Return the (X, Y) coordinate for the center point of the cell that contains the specified text.  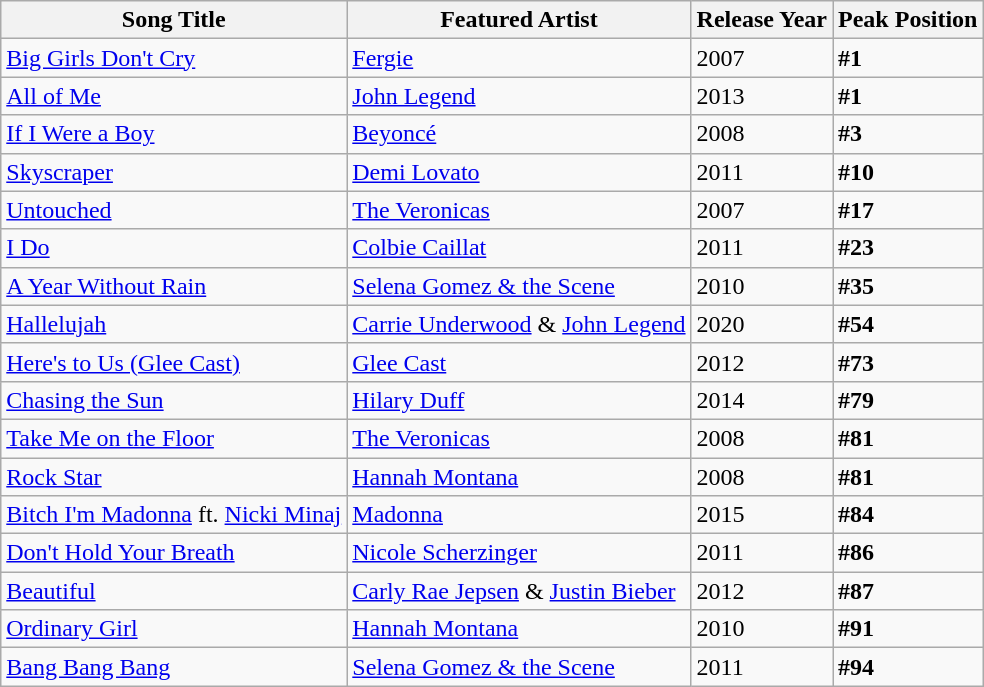
2015 (762, 515)
#87 (908, 591)
Hilary Duff (519, 400)
Big Girls Don't Cry (174, 58)
Glee Cast (519, 362)
#3 (908, 134)
All of Me (174, 96)
#86 (908, 553)
Ordinary Girl (174, 629)
Untouched (174, 210)
Nicole Scherzinger (519, 553)
Song Title (174, 20)
Here's to Us (Glee Cast) (174, 362)
#35 (908, 286)
Chasing the Sun (174, 400)
Carly Rae Jepsen & Justin Bieber (519, 591)
Take Me on the Floor (174, 438)
Fergie (519, 58)
#79 (908, 400)
#84 (908, 515)
Peak Position (908, 20)
#73 (908, 362)
#91 (908, 629)
Don't Hold Your Breath (174, 553)
Release Year (762, 20)
Carrie Underwood & John Legend (519, 324)
I Do (174, 248)
#10 (908, 172)
Colbie Caillat (519, 248)
A Year Without Rain (174, 286)
Bang Bang Bang (174, 667)
Hallelujah (174, 324)
#23 (908, 248)
Bitch I'm Madonna ft. Nicki Minaj (174, 515)
2020 (762, 324)
Featured Artist (519, 20)
Madonna (519, 515)
#94 (908, 667)
Skyscraper (174, 172)
Beyoncé (519, 134)
Demi Lovato (519, 172)
#17 (908, 210)
#54 (908, 324)
Rock Star (174, 477)
If I Were a Boy (174, 134)
2014 (762, 400)
John Legend (519, 96)
Beautiful (174, 591)
2013 (762, 96)
